Extract the (X, Y) coordinate from the center of the cell holding the provided text.  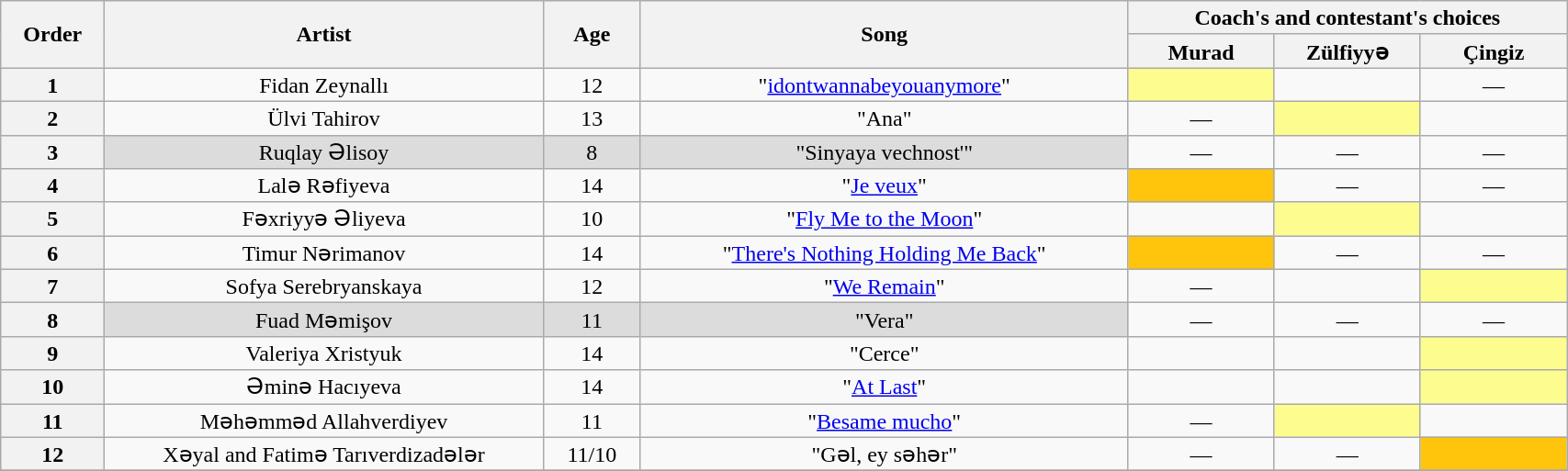
Murad (1201, 51)
"At Last" (884, 387)
Artist (324, 35)
Xəyal and Fatimə Tarıverdizadələr (324, 454)
"Sinyaya vechnost'" (884, 152)
"Gəl, ey səhər" (884, 454)
13 (592, 118)
Əminə Hacıyeva (324, 387)
"Je veux" (884, 185)
9 (53, 353)
6 (53, 253)
3 (53, 152)
2 (53, 118)
"idontwannabeyouanymore" (884, 84)
7 (53, 286)
Ruqlay Əlisoy (324, 152)
Fuad Məmişov (324, 320)
11/10 (592, 454)
"Vera" (884, 320)
"Ana" (884, 118)
Timur Nərimanov (324, 253)
Sofya Serebryanskaya (324, 286)
Song (884, 35)
Order (53, 35)
"Cerce" (884, 353)
Ülvi Tahirov (324, 118)
Lalə Rəfiyeva (324, 185)
Age (592, 35)
Fidan Zeynallı (324, 84)
"Besame mucho" (884, 421)
5 (53, 219)
Çingiz (1494, 51)
Zülfiyyə (1347, 51)
Valeriya Xristyuk (324, 353)
4 (53, 185)
Coach's and contestant's choices (1348, 18)
Fəxriyyə Əliyeva (324, 219)
"We Remain" (884, 286)
"Fly Me to the Moon" (884, 219)
1 (53, 84)
"There's Nothing Holding Me Back" (884, 253)
Məhəmməd Allahverdiyev (324, 421)
